Find where the given text appears and provide that cell's center as [x, y] coordinate. 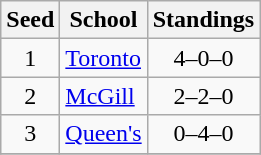
0–4–0 [203, 134]
Standings [203, 20]
School [104, 20]
4–0–0 [203, 58]
Seed [30, 20]
McGill [104, 96]
1 [30, 58]
2 [30, 96]
2–2–0 [203, 96]
3 [30, 134]
Toronto [104, 58]
Queen's [104, 134]
